Detect which cell encompasses the target text, then output its (X, Y) center coordinate. 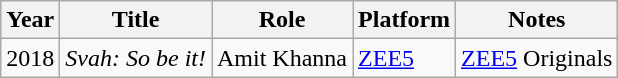
Role (282, 20)
Platform (404, 20)
Svah: So be it! (136, 58)
Amit Khanna (282, 58)
ZEE5 Originals (537, 58)
Year (30, 20)
2018 (30, 58)
Title (136, 20)
Notes (537, 20)
ZEE5 (404, 58)
